Capture the cell that displays the provided text and extract its (x, y) central coordinate. 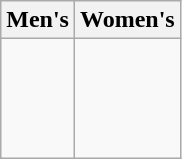
Women's (127, 20)
Men's (38, 20)
